Determine the (x, y) coordinate at the center of the cell enclosing the given text.  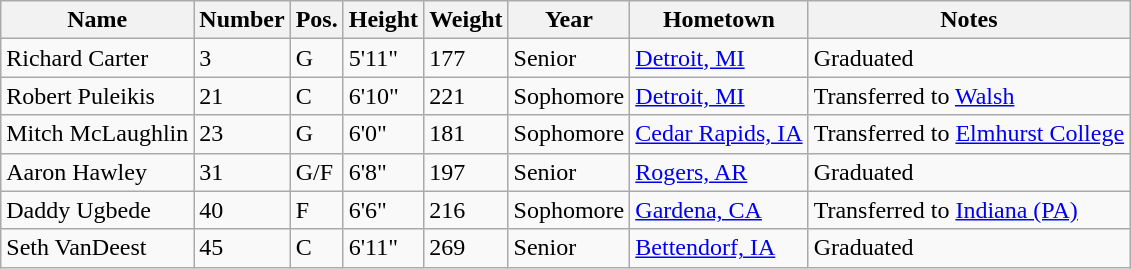
Daddy Ugbede (98, 210)
Height (383, 20)
6'6" (383, 210)
Mitch McLaughlin (98, 134)
216 (466, 210)
31 (242, 172)
6'11" (383, 248)
Year (569, 20)
Robert Puleikis (98, 96)
23 (242, 134)
Cedar Rapids, IA (719, 134)
40 (242, 210)
Hometown (719, 20)
Weight (466, 20)
Pos. (316, 20)
Gardena, CA (719, 210)
221 (466, 96)
197 (466, 172)
Aaron Hawley (98, 172)
6'0" (383, 134)
G/F (316, 172)
Transferred to Elmhurst College (968, 134)
181 (466, 134)
Number (242, 20)
269 (466, 248)
5'11" (383, 58)
Notes (968, 20)
6'10" (383, 96)
Transferred to Indiana (PA) (968, 210)
3 (242, 58)
21 (242, 96)
F (316, 210)
Seth VanDeest (98, 248)
45 (242, 248)
6'8" (383, 172)
Name (98, 20)
177 (466, 58)
Richard Carter (98, 58)
Transferred to Walsh (968, 96)
Bettendorf, IA (719, 248)
Rogers, AR (719, 172)
